From the cell containing the given text, extract its center point as (x, y) coordinate. 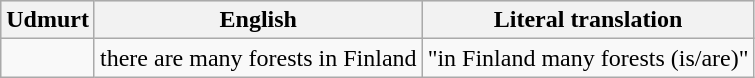
Udmurt (48, 20)
"in Finland many forests (is/are)" (588, 58)
there are many forests in Finland (258, 58)
English (258, 20)
Literal translation (588, 20)
